Detect which cell encompasses the target text, then output its (X, Y) center coordinate. 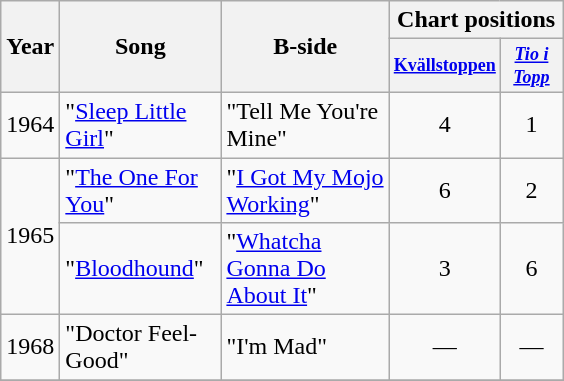
"The One For You" (140, 190)
3 (444, 269)
"Whatcha Gonna Do About It" (306, 269)
4 (444, 124)
Chart positions (476, 20)
1965 (30, 236)
"I Got My Mojo Working" (306, 190)
1 (532, 124)
"Bloodhound" (140, 269)
"Doctor Feel-Good" (140, 348)
2 (532, 190)
"I'm Mad" (306, 348)
1968 (30, 348)
Kvällstoppen (444, 66)
Year (30, 47)
"Sleep Little Girl" (140, 124)
"Tell Me You're Mine" (306, 124)
1964 (30, 124)
Song (140, 47)
Tio i Topp (532, 66)
B-side (306, 47)
